Output the [X, Y] coordinate of the center of the cell containing the given text.  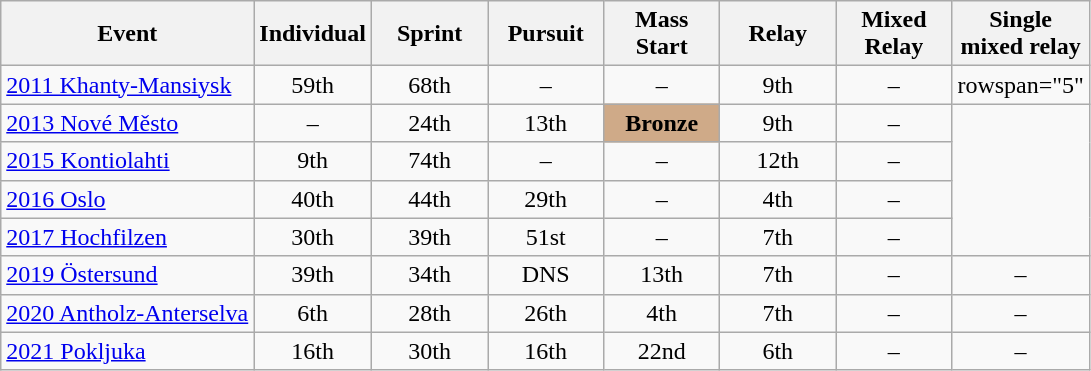
Pursuit [546, 34]
Sprint [430, 34]
34th [430, 275]
Single mixed relay [1021, 34]
Event [128, 34]
2017 Hochfilzen [128, 237]
2016 Oslo [128, 199]
2021 Pokljuka [128, 351]
68th [430, 85]
74th [430, 161]
12th [778, 161]
26th [546, 313]
Individual [313, 34]
DNS [546, 275]
2013 Nové Město [128, 123]
51st [546, 237]
2015 Kontiolahti [128, 161]
40th [313, 199]
rowspan="5" [1021, 85]
Mixed Relay [894, 34]
2011 Khanty-Mansiysk [128, 85]
24th [430, 123]
2019 Östersund [128, 275]
22nd [662, 351]
29th [546, 199]
28th [430, 313]
44th [430, 199]
Bronze [662, 123]
Mass Start [662, 34]
59th [313, 85]
2020 Antholz-Anterselva [128, 313]
Relay [778, 34]
